Scan for the cell matching the given text and deliver its (X, Y) coordinate at center. 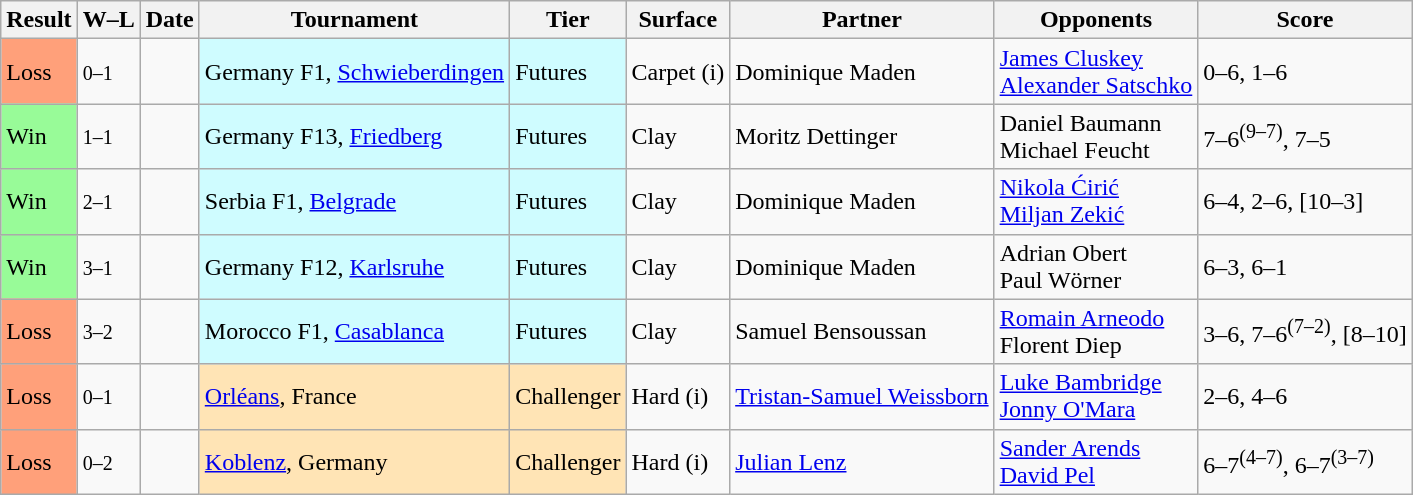
Surface (678, 20)
2–1 (108, 202)
Tristan-Samuel Weissborn (862, 396)
Adrian Obert Paul Wörner (1096, 266)
3–6, 7–6(7–2), [8–10] (1305, 332)
1–1 (108, 136)
Germany F13, Friedberg (354, 136)
0–6, 1–6 (1305, 72)
3–1 (108, 266)
Daniel Baumann Michael Feucht (1096, 136)
James Cluskey Alexander Satschko (1096, 72)
Score (1305, 20)
Tournament (354, 20)
6–7(4–7), 6–7(3–7) (1305, 462)
Carpet (i) (678, 72)
Result (39, 20)
0–2 (108, 462)
Partner (862, 20)
Sander Arends David Pel (1096, 462)
6–3, 6–1 (1305, 266)
Tier (568, 20)
Morocco F1, Casablanca (354, 332)
W–L (108, 20)
Germany F12, Karlsruhe (354, 266)
Samuel Bensoussan (862, 332)
Nikola Ćirić Miljan Zekić (1096, 202)
Opponents (1096, 20)
Luke Bambridge Jonny O'Mara (1096, 396)
Orléans, France (354, 396)
Romain Arneodo Florent Diep (1096, 332)
Moritz Dettinger (862, 136)
7–6(9–7), 7–5 (1305, 136)
Germany F1, Schwieberdingen (354, 72)
6–4, 2–6, [10–3] (1305, 202)
Serbia F1, Belgrade (354, 202)
3–2 (108, 332)
Koblenz, Germany (354, 462)
Date (170, 20)
Julian Lenz (862, 462)
2–6, 4–6 (1305, 396)
